Return (x, y) of the center of cell containing provided text 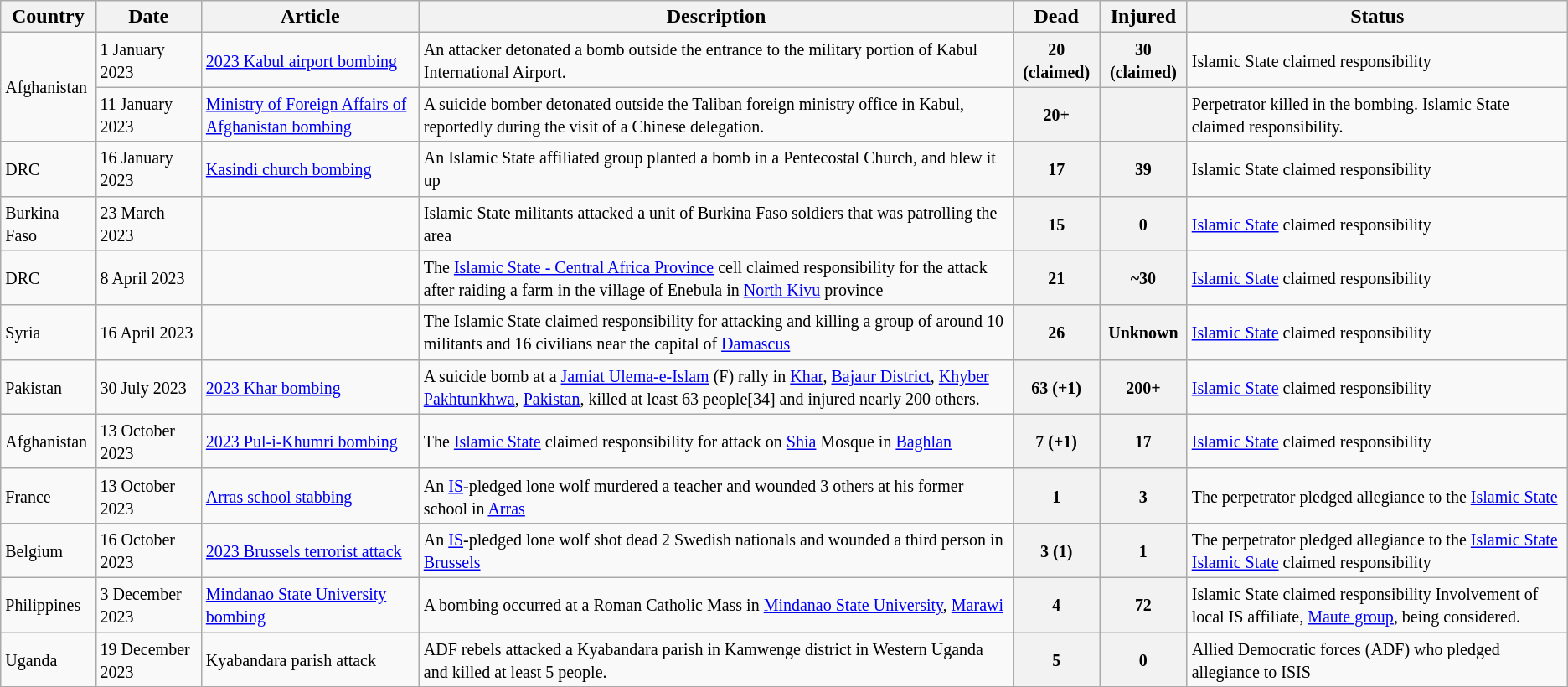
20 (claimed) (1057, 60)
8 April 2023 (148, 278)
30 (claimed) (1144, 60)
15 (1057, 223)
A suicide bomber detonated outside the Taliban foreign ministry office in Kabul, reportedly during the visit of a Chinese delegation. (716, 114)
Country (49, 17)
The perpetrator pledged allegiance to the Islamic State (1377, 496)
Islamic State claimed responsibility Involvement of local IS affiliate, Maute group, being considered. (1377, 605)
France (49, 496)
2023 Pul-i-Khumri bombing (310, 441)
2023 Khar bombing (310, 387)
200+ (1144, 387)
Ministry of Foreign Affairs of Afghanistan bombing (310, 114)
Kyabandara parish attack (310, 659)
63 (+1) (1057, 387)
26 (1057, 332)
Islamic State militants attacked a unit of Burkina Faso soldiers that was patrolling the area (716, 223)
Kasindi church bombing (310, 169)
2023 Kabul airport bombing (310, 60)
An IS-pledged lone wolf murdered a teacher and wounded 3 others at his former school in Arras (716, 496)
A bombing occurred at a Roman Catholic Mass in Mindanao State University, Marawi (716, 605)
39 (1144, 169)
Burkina Faso (49, 223)
Date (148, 17)
Belgium (49, 550)
1 January 2023 (148, 60)
19 December 2023 (148, 659)
An Islamic State affiliated group planted a bomb in a Pentecostal Church, and blew it up (716, 169)
3 (1) (1057, 550)
Unknown (1144, 332)
Pakistan (49, 387)
72 (1144, 605)
23 March 2023 (148, 223)
Mindanao State University bombing (310, 605)
Description (716, 17)
Perpetrator killed in the bombing. Islamic State claimed responsibility. (1377, 114)
21 (1057, 278)
16 October 2023 (148, 550)
Syria (49, 332)
5 (1057, 659)
11 January 2023 (148, 114)
The perpetrator pledged allegiance to the Islamic State Islamic State claimed responsibility (1377, 550)
Status (1377, 17)
3 (1144, 496)
The Islamic State claimed responsibility for attack on Shia Mosque in Baghlan (716, 441)
4 (1057, 605)
The Islamic State claimed responsibility for attacking and killing a group of around 10 militants and 16 civilians near the capital of Damascus (716, 332)
Allied Democratic forces (ADF) who pledged allegiance to ISIS (1377, 659)
ADF rebels attacked a Kyabandara parish in Kamwenge district in Western Uganda and killed at least 5 people. (716, 659)
An attacker detonated a bomb outside the entrance to the military portion of Kabul International Airport. (716, 60)
Injured (1144, 17)
16 January 2023 (148, 169)
An IS-pledged lone wolf shot dead 2 Swedish nationals and wounded a third person in Brussels (716, 550)
7 (+1) (1057, 441)
2023 Brussels terrorist attack (310, 550)
20+ (1057, 114)
3 December 2023 (148, 605)
16 April 2023 (148, 332)
Dead (1057, 17)
30 July 2023 (148, 387)
Arras school stabbing (310, 496)
Uganda (49, 659)
Philippines (49, 605)
~30 (1144, 278)
Article (310, 17)
